Return the [X, Y] coordinate for the center point of the cell that contains the specified text.  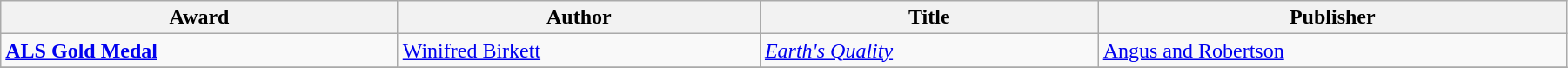
Author [579, 17]
Earth's Quality [929, 51]
Winifred Birkett [579, 51]
Award [199, 17]
Publisher [1332, 17]
ALS Gold Medal [199, 51]
Title [929, 17]
Angus and Robertson [1332, 51]
